Return the [X, Y] coordinate for the center point of the cell that contains the specified text.  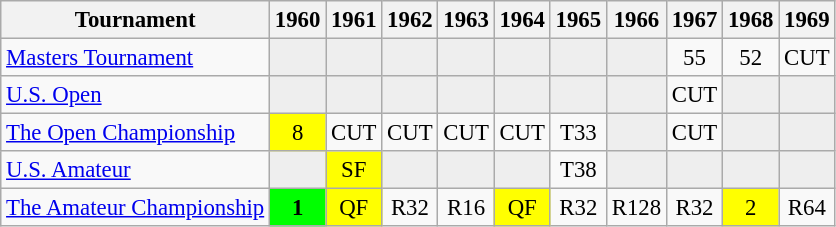
1967 [694, 20]
1962 [410, 20]
52 [751, 58]
R16 [466, 208]
8 [298, 133]
1969 [807, 20]
1966 [636, 20]
The Amateur Championship [136, 208]
T33 [578, 133]
1960 [298, 20]
1965 [578, 20]
Tournament [136, 20]
U.S. Amateur [136, 170]
T38 [578, 170]
2 [751, 208]
R64 [807, 208]
55 [694, 58]
1963 [466, 20]
Masters Tournament [136, 58]
R128 [636, 208]
The Open Championship [136, 133]
1961 [354, 20]
SF [354, 170]
1964 [522, 20]
1968 [751, 20]
1 [298, 208]
U.S. Open [136, 95]
